Determine the [X, Y] coordinate at the center of the cell enclosing the given text.  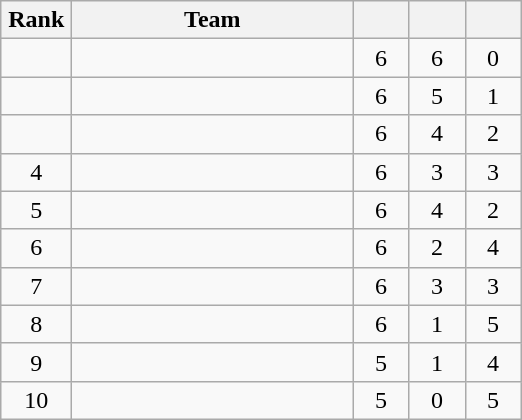
Rank [36, 20]
9 [36, 362]
7 [36, 286]
Team [212, 20]
10 [36, 400]
8 [36, 324]
